Extract the [X, Y] coordinate from the center of the cell holding the provided text.  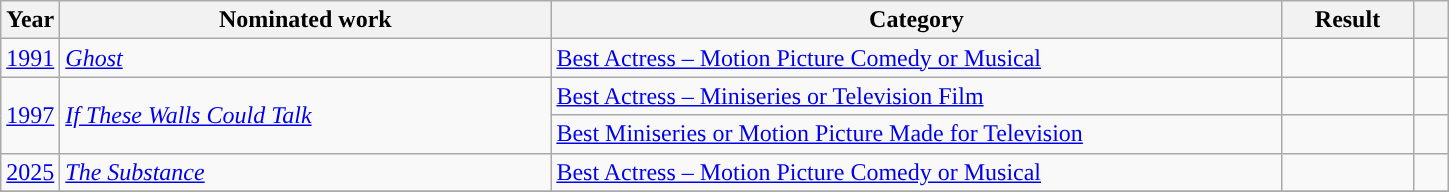
Best Actress – Miniseries or Television Film [916, 96]
Best Miniseries or Motion Picture Made for Television [916, 134]
Ghost [306, 58]
Year [30, 20]
If These Walls Could Talk [306, 115]
2025 [30, 172]
The Substance [306, 172]
1997 [30, 115]
Result [1348, 20]
Category [916, 20]
Nominated work [306, 20]
1991 [30, 58]
